Return the [x, y] coordinate for the center point of the cell that contains the specified text.  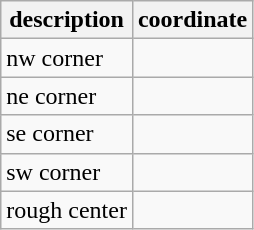
ne corner [67, 96]
coordinate [192, 20]
nw corner [67, 58]
sw corner [67, 172]
rough center [67, 210]
se corner [67, 134]
description [67, 20]
